Detect which cell encompasses the target text, then output its (X, Y) center coordinate. 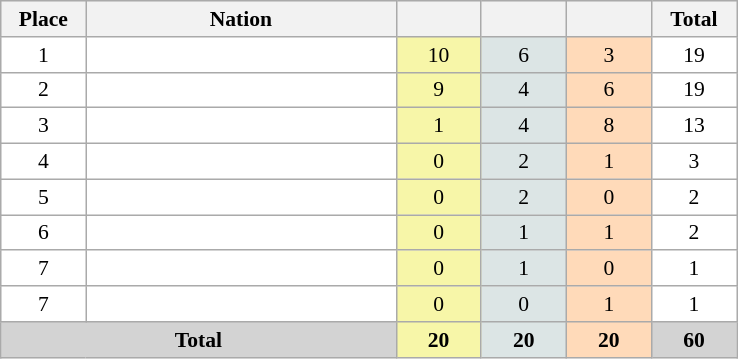
9 (438, 90)
10 (438, 55)
Place (44, 19)
13 (694, 126)
5 (44, 197)
60 (694, 340)
8 (608, 126)
Nation (241, 19)
